Identify which cell holds the provided text, then report its (X, Y) central coordinate. 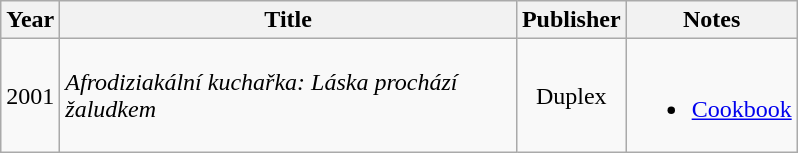
Publisher (571, 20)
Duplex (571, 96)
Title (288, 20)
Afrodiziakální kuchařka: Láska prochází žaludkem (288, 96)
Year (30, 20)
Cookbook (712, 96)
2001 (30, 96)
Notes (712, 20)
